Detect which cell encompasses the target text, then output its [X, Y] center coordinate. 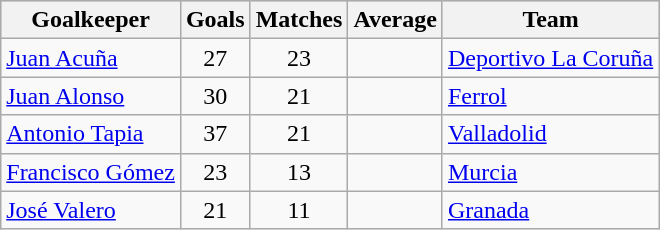
Average [396, 20]
30 [215, 96]
Juan Acuña [91, 58]
37 [215, 134]
Valladolid [550, 134]
Team [550, 20]
Antonio Tapia [91, 134]
Juan Alonso [91, 96]
11 [299, 210]
Deportivo La Coruña [550, 58]
27 [215, 58]
Matches [299, 20]
Ferrol [550, 96]
Goals [215, 20]
Granada [550, 210]
José Valero [91, 210]
13 [299, 172]
Goalkeeper [91, 20]
Francisco Gómez [91, 172]
Murcia [550, 172]
